Pinpoint the cell where the given text exists, returning its [X, Y] midpoint coordinate. 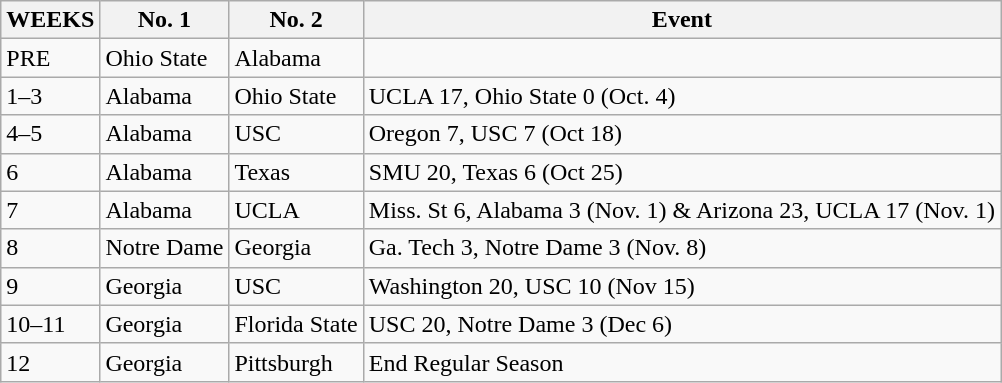
PRE [50, 58]
SMU 20, Texas 6 (Oct 25) [682, 172]
Miss. St 6, Alabama 3 (Nov. 1) & Arizona 23, UCLA 17 (Nov. 1) [682, 210]
UCLA [296, 210]
Notre Dame [164, 248]
8 [50, 248]
No. 1 [164, 20]
7 [50, 210]
WEEKS [50, 20]
End Regular Season [682, 362]
10–11 [50, 324]
USC 20, Notre Dame 3 (Dec 6) [682, 324]
Oregon 7, USC 7 (Oct 18) [682, 134]
4–5 [50, 134]
Event [682, 20]
1–3 [50, 96]
Florida State [296, 324]
12 [50, 362]
Washington 20, USC 10 (Nov 15) [682, 286]
No. 2 [296, 20]
Ga. Tech 3, Notre Dame 3 (Nov. 8) [682, 248]
6 [50, 172]
9 [50, 286]
Texas [296, 172]
Pittsburgh [296, 362]
UCLA 17, Ohio State 0 (Oct. 4) [682, 96]
